Find where the given text appears and provide that cell's center as (x, y) coordinate. 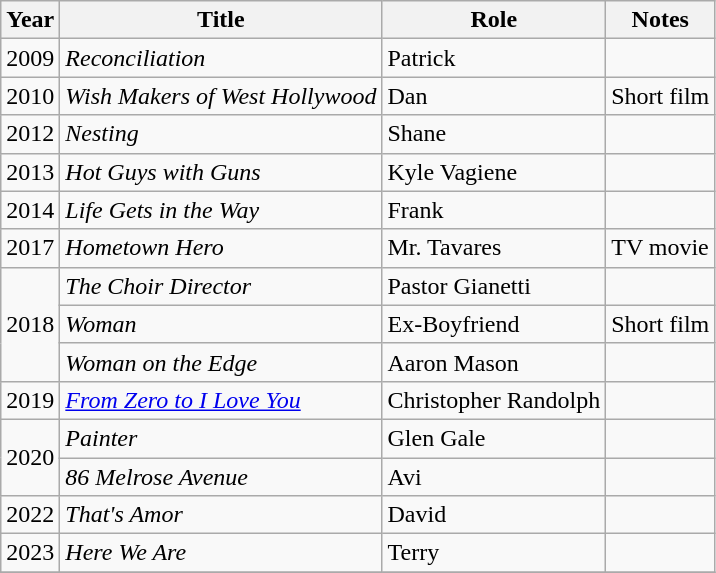
2022 (30, 515)
Nesting (221, 134)
Life Gets in the Way (221, 210)
Woman (221, 324)
2019 (30, 400)
That's Amor (221, 515)
TV movie (660, 248)
2009 (30, 58)
Here We Are (221, 553)
Reconciliation (221, 58)
2013 (30, 172)
2010 (30, 96)
Notes (660, 20)
Frank (494, 210)
Mr. Tavares (494, 248)
2012 (30, 134)
Shane (494, 134)
2017 (30, 248)
Woman on the Edge (221, 362)
Hometown Hero (221, 248)
David (494, 515)
2020 (30, 457)
Kyle Vagiene (494, 172)
Role (494, 20)
From Zero to I Love You (221, 400)
Wish Makers of West Hollywood (221, 96)
The Choir Director (221, 286)
Year (30, 20)
Hot Guys with Guns (221, 172)
86 Melrose Avenue (221, 477)
Dan (494, 96)
Painter (221, 438)
Title (221, 20)
Terry (494, 553)
Glen Gale (494, 438)
2018 (30, 324)
Patrick (494, 58)
Pastor Gianetti (494, 286)
Christopher Randolph (494, 400)
2014 (30, 210)
Aaron Mason (494, 362)
Avi (494, 477)
Ex-Boyfriend (494, 324)
2023 (30, 553)
